Capture the cell that displays the provided text and extract its (X, Y) central coordinate. 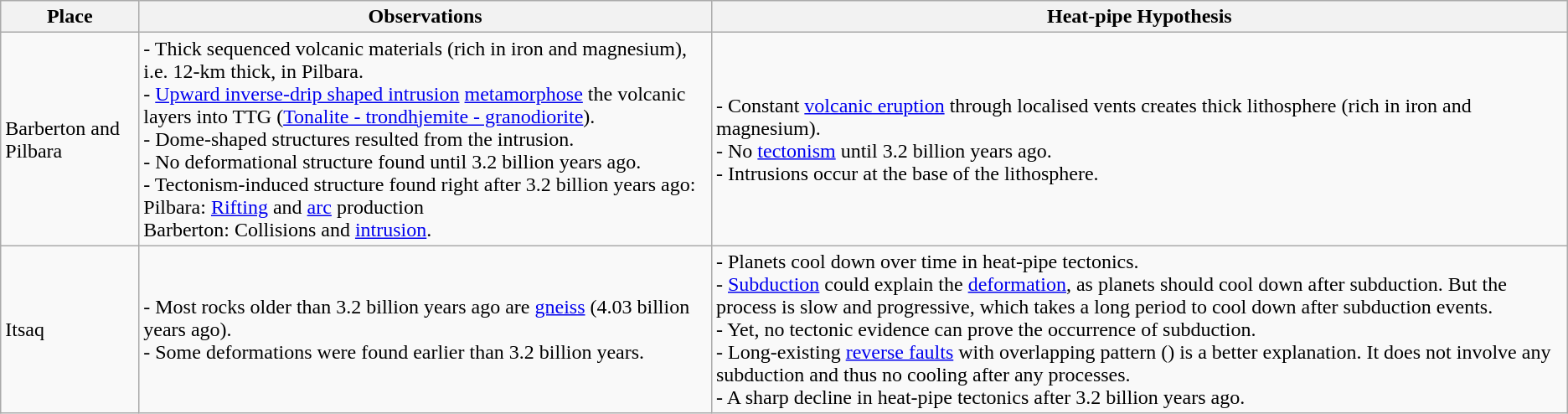
Observations (426, 17)
Place (70, 17)
Heat-pipe Hypothesis (1139, 17)
Barberton and Pilbara (70, 139)
Itsaq (70, 329)
- Most rocks older than 3.2 billion years ago are gneiss (4.03 billion years ago).- Some deformations were found earlier than 3.2 billion years. (426, 329)
